For the text-containing cell, return its midpoint in [x, y] coordinate format. 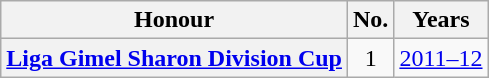
2011–12 [441, 58]
1 [370, 58]
Honour [174, 20]
No. [370, 20]
Years [441, 20]
Liga Gimel Sharon Division Cup [174, 58]
